Locate the cell with the specified text and output its [x, y] center coordinate. 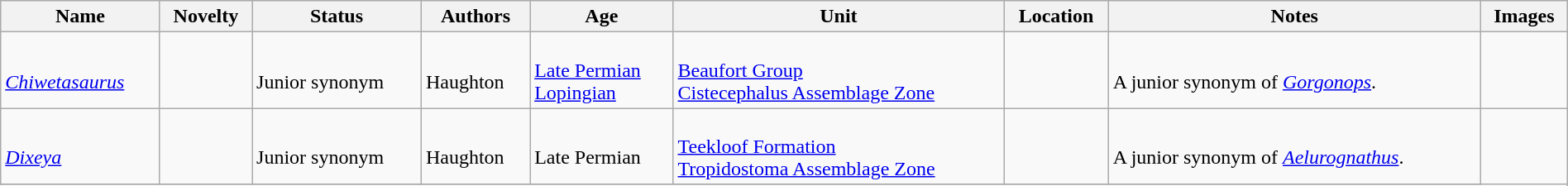
Name [80, 17]
Late PermianLopingian [602, 70]
Chiwetasaurus [80, 70]
Images [1523, 17]
Teekloof FormationTropidostoma Assemblage Zone [839, 146]
Beaufort GroupCistecephalus Assemblage Zone [839, 70]
Authors [475, 17]
Dixeya [80, 146]
Location [1056, 17]
Late Permian [602, 146]
Notes [1294, 17]
Unit [839, 17]
A junior synonym of Aelurognathus. [1294, 146]
A junior synonym of Gorgonops. [1294, 70]
Status [337, 17]
Novelty [205, 17]
Age [602, 17]
